Search for the cell housing the specified text and yield its [x, y] center coordinate. 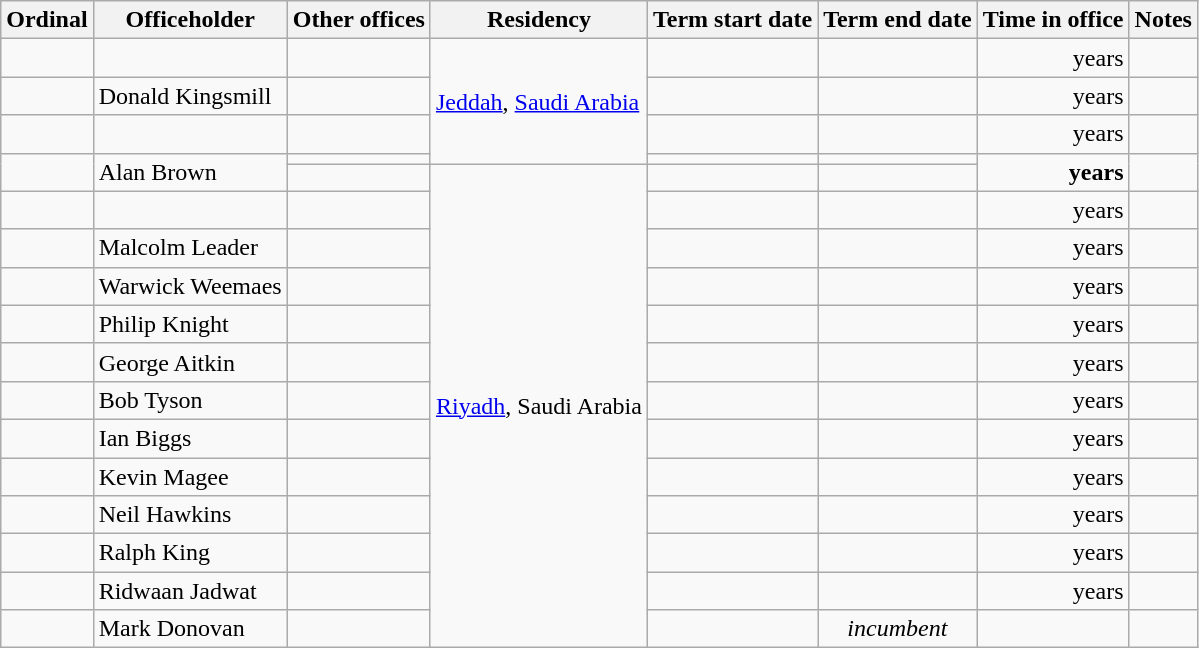
George Aitkin [190, 362]
incumbent [898, 629]
Kevin Magee [190, 477]
Ridwaan Jadwat [190, 591]
Jeddah, Saudi Arabia [538, 102]
Residency [538, 20]
Ordinal [47, 20]
Time in office [1053, 20]
Riyadh, Saudi Arabia [538, 406]
Officeholder [190, 20]
Bob Tyson [190, 400]
Warwick Weemaes [190, 286]
Philip Knight [190, 324]
Alan Brown [190, 172]
Term end date [898, 20]
Neil Hawkins [190, 515]
Malcolm Leader [190, 248]
Donald Kingsmill [190, 96]
Other offices [358, 20]
Notes [1163, 20]
Term start date [732, 20]
Ian Biggs [190, 438]
Ralph King [190, 553]
Mark Donovan [190, 629]
